Pinpoint the cell where the given text exists, returning its (x, y) midpoint coordinate. 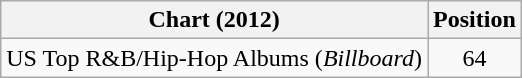
US Top R&B/Hip-Hop Albums (Billboard) (214, 58)
Position (475, 20)
Chart (2012) (214, 20)
64 (475, 58)
